Return [X, Y] of the center of cell containing provided text 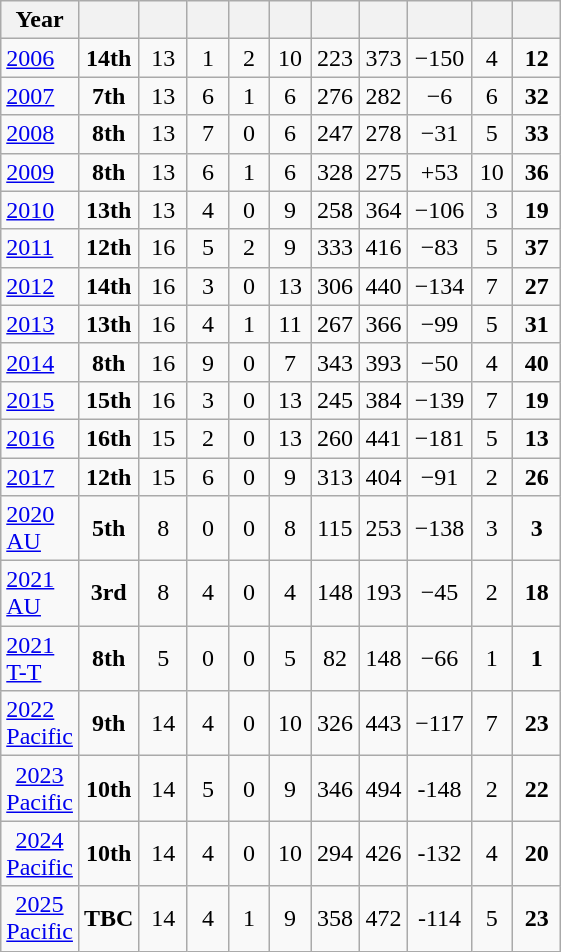
393 [384, 362]
11 [290, 324]
−91 [440, 477]
2021 AU [40, 594]
2007 [40, 96]
−45 [440, 594]
3rd [108, 594]
26 [536, 477]
115 [336, 528]
33 [536, 134]
−106 [440, 210]
275 [384, 172]
373 [384, 58]
−50 [440, 362]
82 [336, 658]
276 [336, 96]
472 [384, 918]
306 [336, 286]
−134 [440, 286]
TBC [108, 918]
40 [536, 362]
2022 Pacific [40, 724]
358 [336, 918]
426 [384, 854]
9th [108, 724]
−139 [440, 400]
260 [336, 438]
223 [336, 58]
Year [40, 20]
343 [336, 362]
20 [536, 854]
193 [384, 594]
−99 [440, 324]
253 [384, 528]
2025 Pacific [40, 918]
2020 AU [40, 528]
333 [336, 248]
2021 T-T [40, 658]
7th [108, 96]
2013 [40, 324]
384 [384, 400]
366 [384, 324]
32 [536, 96]
278 [384, 134]
245 [336, 400]
2008 [40, 134]
258 [336, 210]
16th [108, 438]
−181 [440, 438]
12 [536, 58]
346 [336, 788]
−66 [440, 658]
37 [536, 248]
416 [384, 248]
31 [536, 324]
404 [384, 477]
326 [336, 724]
443 [384, 724]
−31 [440, 134]
267 [336, 324]
364 [384, 210]
36 [536, 172]
5th [108, 528]
2017 [40, 477]
2012 [40, 286]
2015 [40, 400]
282 [384, 96]
2006 [40, 58]
2009 [40, 172]
22 [536, 788]
18 [536, 594]
247 [336, 134]
2010 [40, 210]
-132 [440, 854]
328 [336, 172]
2016 [40, 438]
440 [384, 286]
−150 [440, 58]
−138 [440, 528]
313 [336, 477]
-114 [440, 918]
+53 [440, 172]
15th [108, 400]
-148 [440, 788]
2023 Pacific [40, 788]
−6 [440, 96]
−83 [440, 248]
2024 Pacific [40, 854]
441 [384, 438]
−117 [440, 724]
2014 [40, 362]
27 [536, 286]
494 [384, 788]
294 [336, 854]
2011 [40, 248]
